Find where the given text appears and provide that cell's center as (X, Y) coordinate. 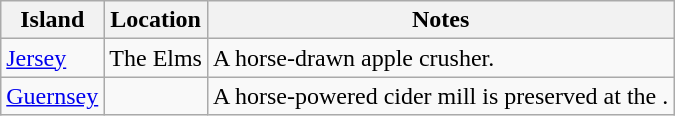
A horse-drawn apple crusher. (440, 58)
Island (52, 20)
Guernsey (52, 96)
Jersey (52, 58)
A horse-powered cider mill is preserved at the . (440, 96)
The Elms (156, 58)
Location (156, 20)
Notes (440, 20)
